Detect which cell encompasses the target text, then output its (x, y) center coordinate. 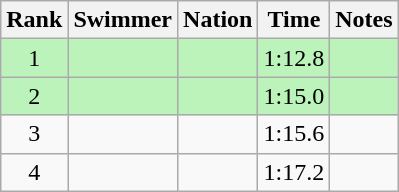
Nation (218, 20)
Rank (34, 20)
1:15.0 (294, 96)
1 (34, 58)
Notes (364, 20)
2 (34, 96)
1:17.2 (294, 172)
Time (294, 20)
1:12.8 (294, 58)
4 (34, 172)
1:15.6 (294, 134)
Swimmer (123, 20)
3 (34, 134)
